Search for the cell housing the specified text and yield its [X, Y] center coordinate. 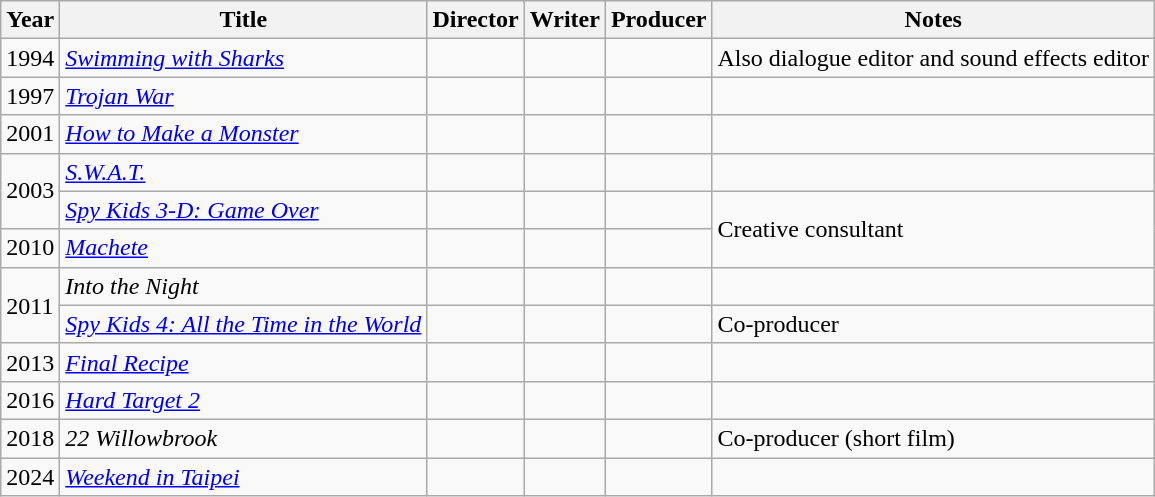
Writer [564, 20]
Also dialogue editor and sound effects editor [934, 58]
2024 [30, 477]
2011 [30, 305]
Trojan War [244, 96]
2018 [30, 438]
Producer [658, 20]
Hard Target 2 [244, 400]
Co-producer [934, 324]
Swimming with Sharks [244, 58]
Year [30, 20]
How to Make a Monster [244, 134]
Spy Kids 4: All the Time in the World [244, 324]
22 Willowbrook [244, 438]
Into the Night [244, 286]
Co-producer (short film) [934, 438]
2003 [30, 191]
Final Recipe [244, 362]
2001 [30, 134]
Machete [244, 248]
Creative consultant [934, 229]
Notes [934, 20]
2016 [30, 400]
Director [476, 20]
2010 [30, 248]
Title [244, 20]
S.W.A.T. [244, 172]
1997 [30, 96]
1994 [30, 58]
2013 [30, 362]
Spy Kids 3-D: Game Over [244, 210]
Weekend in Taipei [244, 477]
